Locate the cell with the specified text and output its [x, y] center coordinate. 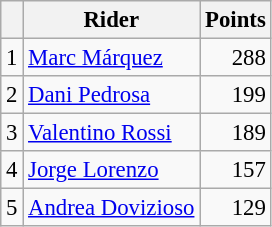
Rider [112, 20]
Points [236, 20]
129 [236, 208]
2 [12, 95]
5 [12, 208]
Dani Pedrosa [112, 95]
199 [236, 95]
3 [12, 133]
Andrea Dovizioso [112, 208]
Marc Márquez [112, 58]
1 [12, 58]
288 [236, 58]
Jorge Lorenzo [112, 170]
4 [12, 170]
157 [236, 170]
189 [236, 133]
Valentino Rossi [112, 133]
